Capture the cell that displays the provided text and extract its (X, Y) central coordinate. 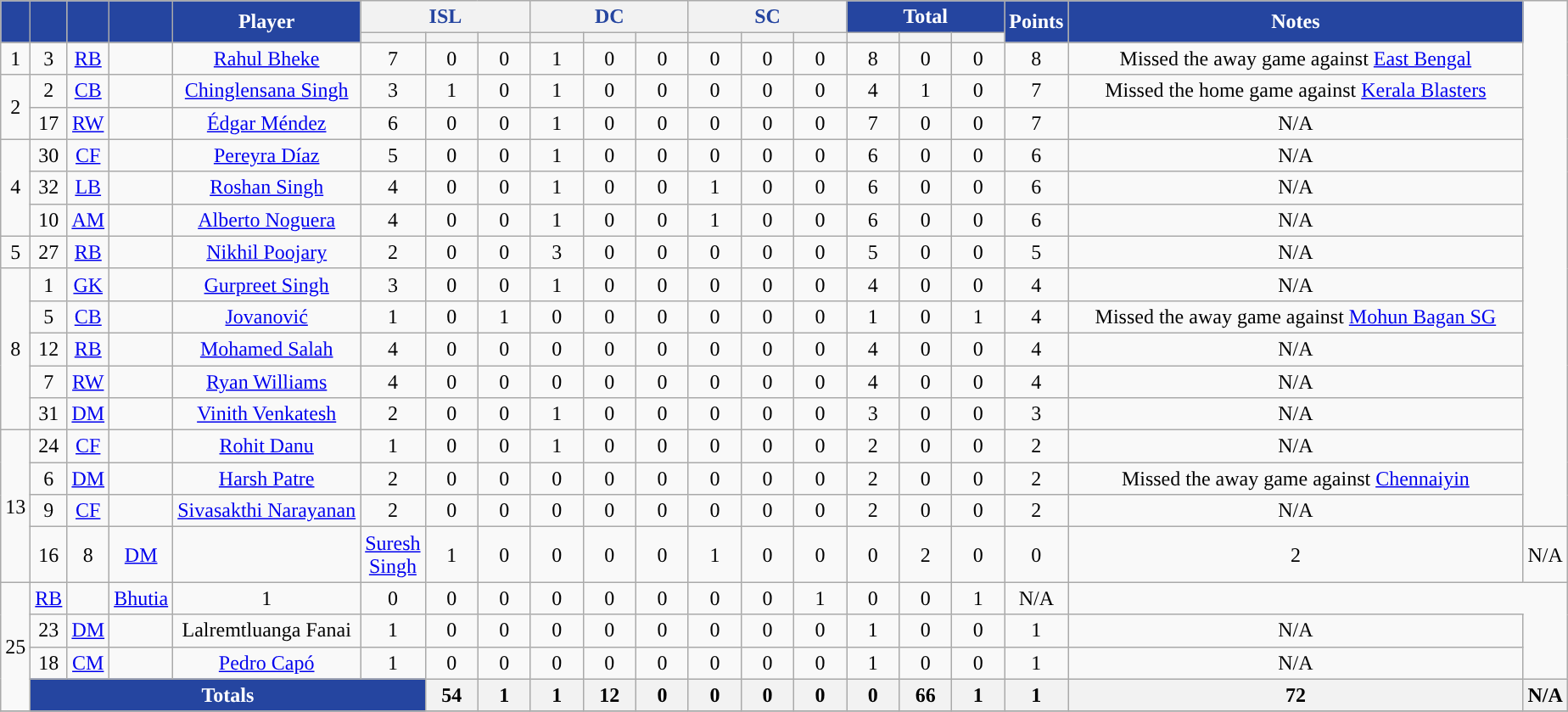
Roshan Singh (266, 188)
25 (15, 647)
23 (49, 631)
Notes (1296, 22)
Édgar Méndez (266, 123)
9 (49, 511)
ISL (446, 17)
Jovanović (266, 317)
Chinglensana Singh (266, 91)
GK (88, 284)
30 (49, 155)
Player (266, 22)
16 (49, 555)
Alberto Noguera (266, 220)
13 (15, 506)
66 (926, 695)
DC (609, 17)
Lalremtluanga Fanai (266, 631)
Bhutia (141, 598)
Totals (227, 695)
Sivasakthi Narayanan (266, 511)
Missed the away game against Chennaiyin (1296, 479)
LB (88, 188)
27 (49, 252)
Pereyra Díaz (266, 155)
18 (49, 663)
Suresh Singh (393, 555)
Total (926, 17)
10 (49, 220)
CM (88, 663)
24 (49, 446)
Rahul Bheke (266, 59)
SC (767, 17)
Points (1037, 22)
Nikhil Poojary (266, 252)
32 (49, 188)
54 (451, 695)
Missed the away game against East Bengal (1296, 59)
Gurpreet Singh (266, 284)
31 (49, 414)
Missed the away game against Mohun Bagan SG (1296, 317)
Harsh Patre (266, 479)
72 (1296, 695)
Pedro Capó (266, 663)
Ryan Williams (266, 381)
AM (88, 220)
Missed the home game against Kerala Blasters (1296, 91)
17 (49, 123)
Rohit Danu (266, 446)
Vinith Venkatesh (266, 414)
Mohamed Salah (266, 349)
